Locate the cell with the specified text and output its (X, Y) center coordinate. 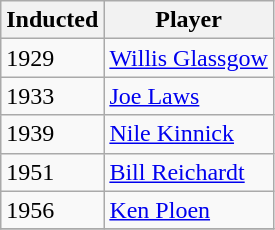
Nile Kinnick (188, 134)
Inducted (52, 20)
Player (188, 20)
1951 (52, 172)
Joe Laws (188, 96)
1939 (52, 134)
Ken Ploen (188, 210)
Bill Reichardt (188, 172)
1929 (52, 58)
Willis Glassgow (188, 58)
1933 (52, 96)
1956 (52, 210)
